Detect which cell encompasses the target text, then output its [X, Y] center coordinate. 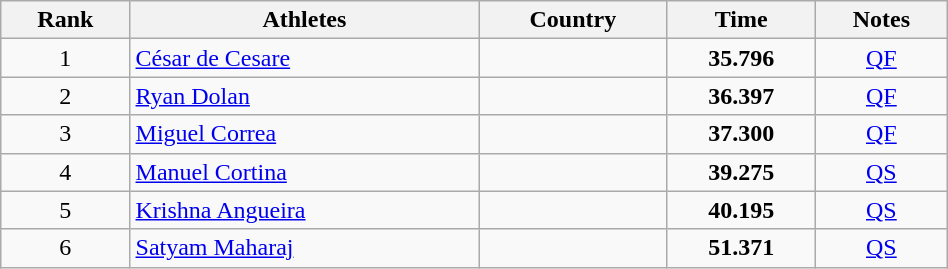
36.397 [741, 96]
1 [66, 58]
6 [66, 248]
5 [66, 210]
4 [66, 172]
35.796 [741, 58]
Country [573, 20]
39.275 [741, 172]
51.371 [741, 248]
Satyam Maharaj [304, 248]
Manuel Cortina [304, 172]
Time [741, 20]
Ryan Dolan [304, 96]
Athletes [304, 20]
40.195 [741, 210]
2 [66, 96]
César de Cesare [304, 58]
Rank [66, 20]
3 [66, 134]
37.300 [741, 134]
Krishna Angueira [304, 210]
Miguel Correa [304, 134]
Notes [881, 20]
